Scan for the cell matching the given text and deliver its [X, Y] coordinate at center. 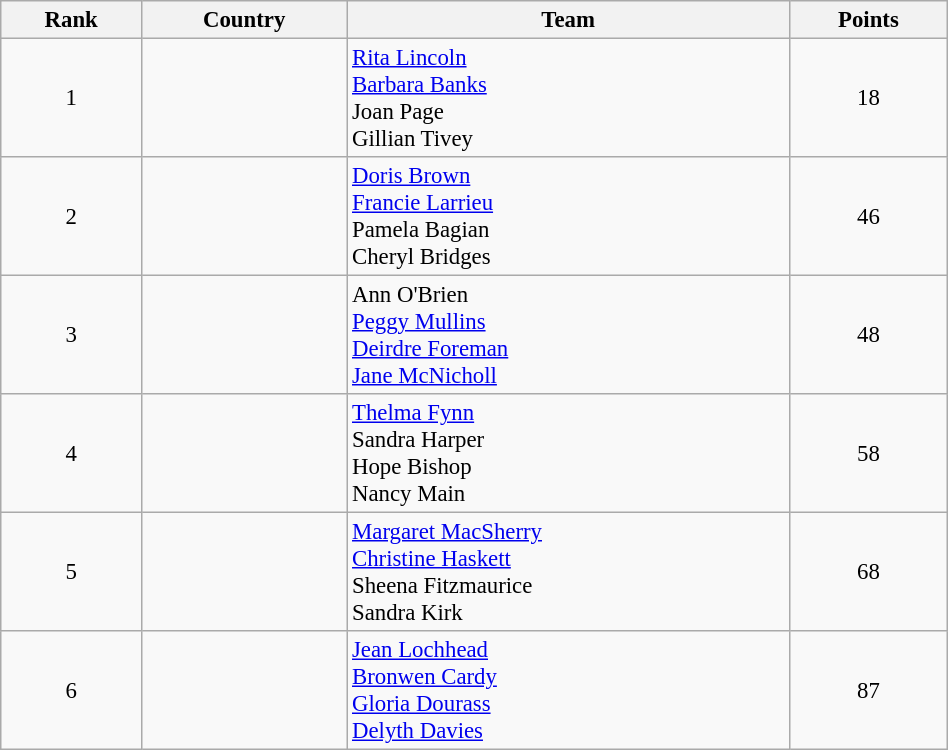
Thelma FynnSandra HarperHope BishopNancy Main [568, 454]
5 [72, 572]
46 [869, 216]
2 [72, 216]
4 [72, 454]
Ann O'BrienPeggy MullinsDeirdre ForemanJane McNicholl [568, 336]
Doris BrownFrancie LarrieuPamela BagianCheryl Bridges [568, 216]
Team [568, 20]
Margaret MacSherryChristine HaskettSheena FitzmauriceSandra Kirk [568, 572]
68 [869, 572]
3 [72, 336]
Points [869, 20]
18 [869, 98]
58 [869, 454]
1 [72, 98]
Rank [72, 20]
Rita LincolnBarbara BanksJoan PageGillian Tivey [568, 98]
48 [869, 336]
Country [244, 20]
